Output the (x, y) coordinate of the center of the cell containing the given text.  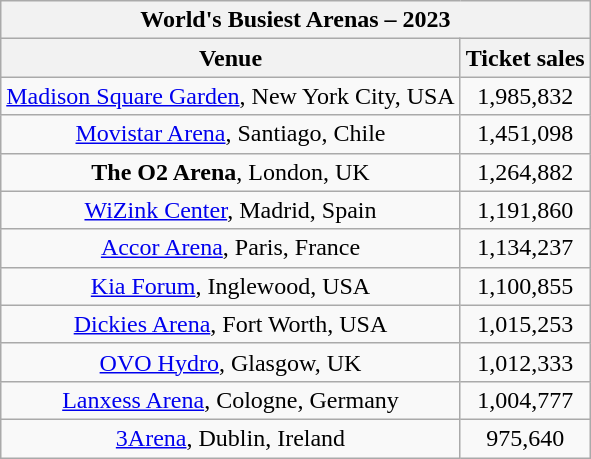
Madison Square Garden, New York City, USA (230, 96)
1,264,882 (525, 172)
Accor Arena, Paris, France (230, 248)
975,640 (525, 438)
Dickies Arena, Fort Worth, USA (230, 324)
World's Busiest Arenas – 2023 (296, 20)
1,100,855 (525, 286)
1,012,333 (525, 362)
Kia Forum, Inglewood, USA (230, 286)
The O2 Arena, London, UK (230, 172)
1,015,253 (525, 324)
Venue (230, 58)
1,004,777 (525, 400)
3Arena, Dublin, Ireland (230, 438)
1,134,237 (525, 248)
Ticket sales (525, 58)
WiZink Center, Madrid, Spain (230, 210)
1,451,098 (525, 134)
1,191,860 (525, 210)
Lanxess Arena, Cologne, Germany (230, 400)
OVO Hydro, Glasgow, UK (230, 362)
Movistar Arena, Santiago, Chile (230, 134)
1,985,832 (525, 96)
